Extract the [X, Y] coordinate from the center of the cell holding the provided text.  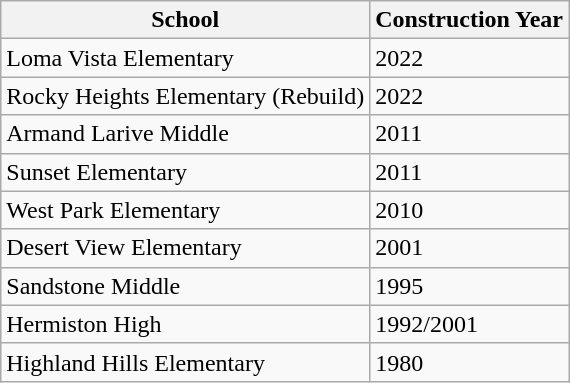
Desert View Elementary [186, 248]
School [186, 20]
Construction Year [470, 20]
Loma Vista Elementary [186, 58]
Sandstone Middle [186, 286]
2001 [470, 248]
2010 [470, 210]
Sunset Elementary [186, 172]
1992/2001 [470, 324]
Rocky Heights Elementary (Rebuild) [186, 96]
1980 [470, 362]
1995 [470, 286]
Hermiston High [186, 324]
Armand Larive Middle [186, 134]
West Park Elementary [186, 210]
Highland Hills Elementary [186, 362]
